From the cell containing the given text, extract its center point as [X, Y] coordinate. 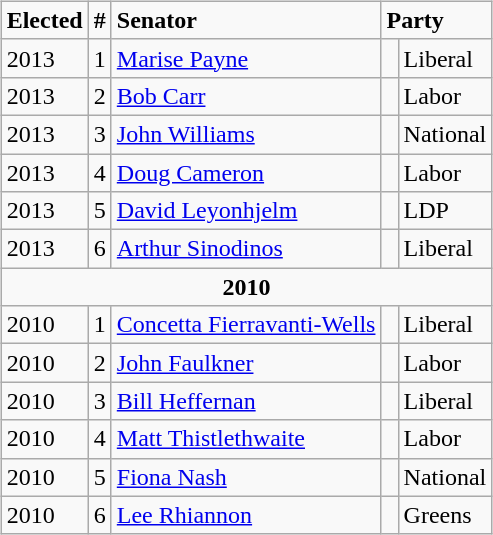
Concetta Fierravanti-Wells [246, 325]
Doug Cameron [246, 173]
Marise Payne [246, 58]
Bill Heffernan [246, 401]
Elected [44, 20]
Fiona Nash [246, 477]
Senator [246, 20]
David Leyonhjelm [246, 211]
# [100, 20]
Matt Thistlethwaite [246, 439]
Greens [445, 515]
Lee Rhiannon [246, 515]
Bob Carr [246, 96]
John Williams [246, 134]
Arthur Sinodinos [246, 249]
John Faulkner [246, 363]
LDP [445, 211]
Party [436, 20]
